Identify which cell holds the provided text, then report its (x, y) central coordinate. 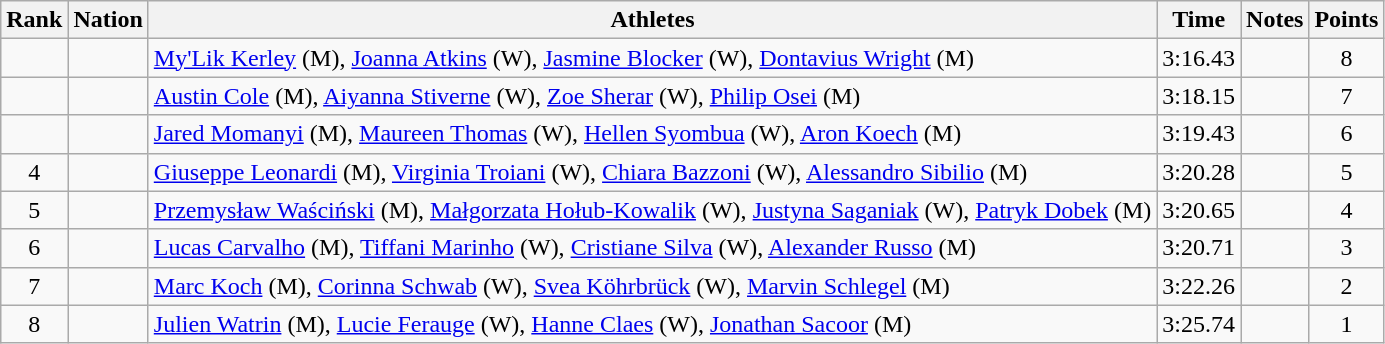
3:25.74 (1199, 324)
Austin Cole (M), Aiyanna Stiverne (W), Zoe Sherar (W), Philip Osei (M) (652, 96)
3 (1346, 248)
3:18.15 (1199, 96)
Points (1346, 20)
3:20.71 (1199, 248)
3:22.26 (1199, 286)
Notes (1275, 20)
1 (1346, 324)
Przemysław Waściński (M), Małgorzata Hołub-Kowalik (W), Justyna Saganiak (W), Patryk Dobek (M) (652, 210)
3:16.43 (1199, 58)
3:20.65 (1199, 210)
3:19.43 (1199, 134)
Nation (108, 20)
Rank (34, 20)
Time (1199, 20)
Jared Momanyi (M), Maureen Thomas (W), Hellen Syombua (W), Aron Koech (M) (652, 134)
Julien Watrin (M), Lucie Ferauge (W), Hanne Claes (W), Jonathan Sacoor (M) (652, 324)
Athletes (652, 20)
Giuseppe Leonardi (M), Virginia Troiani (W), Chiara Bazzoni (W), Alessandro Sibilio (M) (652, 172)
My'Lik Kerley (M), Joanna Atkins (W), Jasmine Blocker (W), Dontavius Wright (M) (652, 58)
3:20.28 (1199, 172)
2 (1346, 286)
Marc Koch (M), Corinna Schwab (W), Svea Köhrbrück (W), Marvin Schlegel (M) (652, 286)
Lucas Carvalho (M), Tiffani Marinho (W), Cristiane Silva (W), Alexander Russo (M) (652, 248)
